Provide the (X, Y) coordinate of the cell's center where the given text is located.  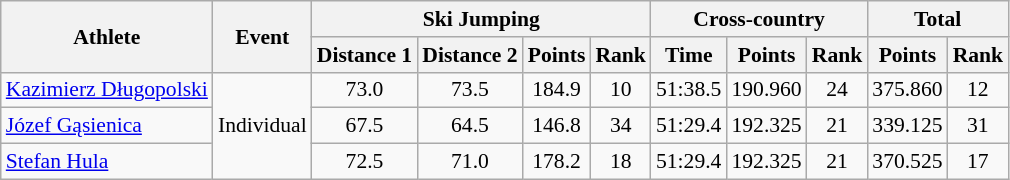
17 (978, 162)
Distance 1 (364, 55)
370.525 (907, 162)
190.960 (766, 90)
Athlete (107, 36)
73.5 (470, 90)
51:38.5 (688, 90)
184.9 (557, 90)
72.5 (364, 162)
Stefan Hula (107, 162)
10 (620, 90)
Time (688, 55)
34 (620, 126)
71.0 (470, 162)
12 (978, 90)
Cross-country (759, 19)
Kazimierz Długopolski (107, 90)
375.860 (907, 90)
Total (938, 19)
178.2 (557, 162)
73.0 (364, 90)
31 (978, 126)
Event (262, 36)
Ski Jumping (482, 19)
146.8 (557, 126)
18 (620, 162)
67.5 (364, 126)
339.125 (907, 126)
Individual (262, 126)
Distance 2 (470, 55)
24 (838, 90)
Józef Gąsienica (107, 126)
64.5 (470, 126)
